Capture the cell that displays the provided text and extract its [x, y] central coordinate. 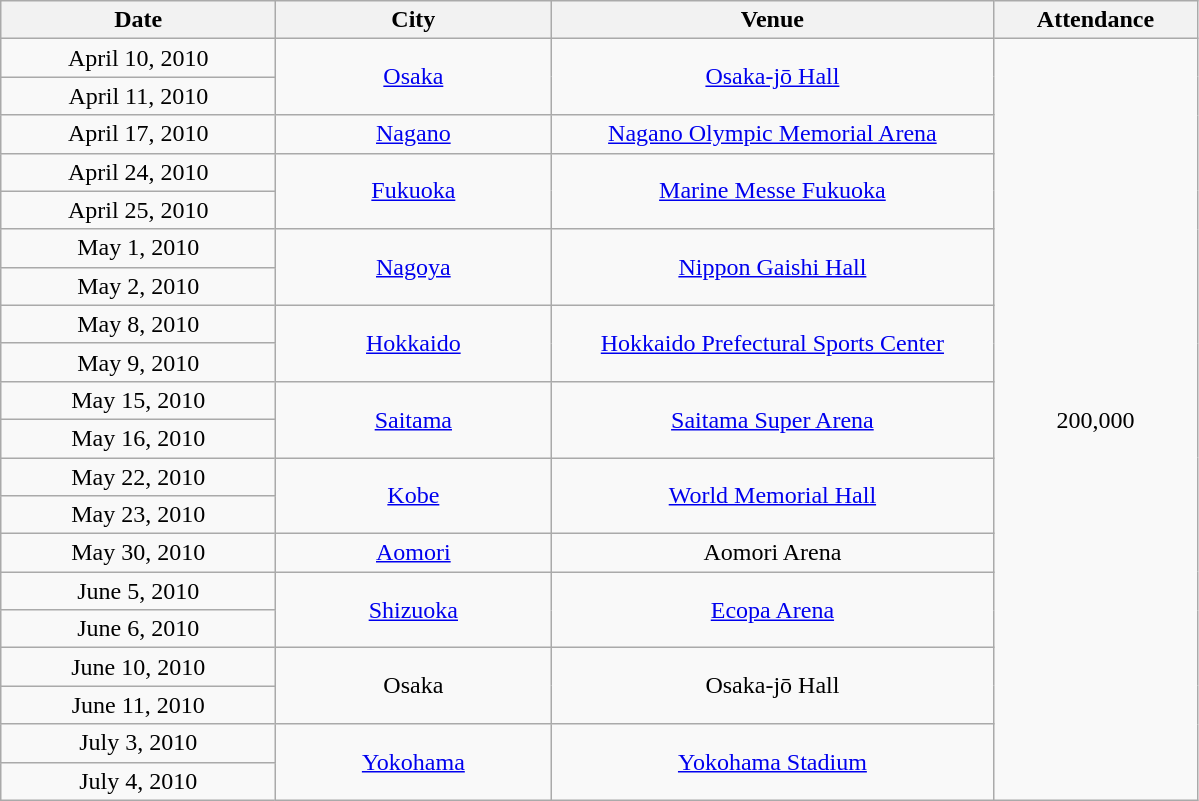
Yokohama Stadium [772, 762]
Yokohama [414, 762]
June 5, 2010 [138, 591]
May 22, 2010 [138, 477]
Kobe [414, 496]
Nagoya [414, 267]
May 2, 2010 [138, 286]
Saitama Super Arena [772, 419]
May 1, 2010 [138, 248]
Nippon Gaishi Hall [772, 267]
Ecopa Arena [772, 610]
Aomori Arena [772, 553]
July 3, 2010 [138, 743]
Marine Messe Fukuoka [772, 191]
May 23, 2010 [138, 515]
Aomori [414, 553]
200,000 [1096, 420]
June 10, 2010 [138, 667]
May 8, 2010 [138, 324]
World Memorial Hall [772, 496]
April 11, 2010 [138, 96]
Venue [772, 20]
Fukuoka [414, 191]
May 16, 2010 [138, 438]
June 11, 2010 [138, 705]
April 25, 2010 [138, 210]
June 6, 2010 [138, 629]
Nagano Olympic Memorial Arena [772, 134]
Hokkaido Prefectural Sports Center [772, 343]
April 10, 2010 [138, 58]
Attendance [1096, 20]
Shizuoka [414, 610]
May 9, 2010 [138, 362]
April 17, 2010 [138, 134]
Saitama [414, 419]
Hokkaido [414, 343]
May 15, 2010 [138, 400]
July 4, 2010 [138, 781]
Nagano [414, 134]
April 24, 2010 [138, 172]
Date [138, 20]
May 30, 2010 [138, 553]
City [414, 20]
